Determine the [x, y] coordinate at the center of the cell enclosing the given text.  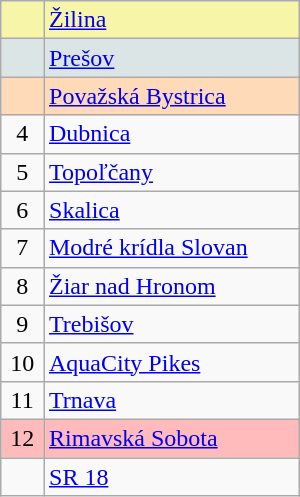
AquaCity Pikes [172, 362]
11 [22, 400]
Rimavská Sobota [172, 438]
7 [22, 248]
Topoľčany [172, 172]
Trebišov [172, 324]
5 [22, 172]
Skalica [172, 210]
Žilina [172, 20]
10 [22, 362]
Prešov [172, 58]
Trnava [172, 400]
Modré krídla Slovan [172, 248]
12 [22, 438]
SR 18 [172, 477]
Žiar nad Hronom [172, 286]
Považská Bystrica [172, 96]
4 [22, 134]
9 [22, 324]
6 [22, 210]
8 [22, 286]
Dubnica [172, 134]
